Capture the cell that displays the provided text and extract its (x, y) central coordinate. 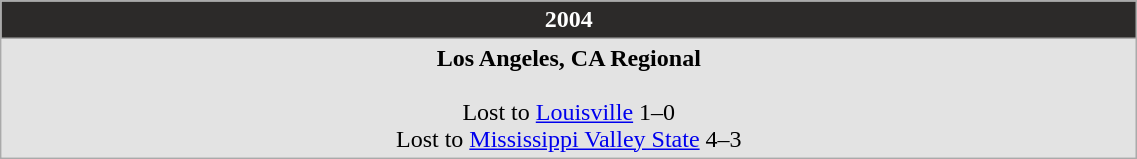
2004 (569, 20)
Los Angeles, CA RegionalLost to Louisville 1–0 Lost to Mississippi Valley State 4–3 (569, 98)
